Capture the cell that displays the provided text and extract its (x, y) central coordinate. 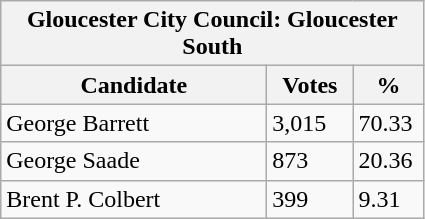
Brent P. Colbert (134, 199)
Votes (310, 85)
George Barrett (134, 123)
% (388, 85)
399 (310, 199)
20.36 (388, 161)
9.31 (388, 199)
George Saade (134, 161)
3,015 (310, 123)
Candidate (134, 85)
70.33 (388, 123)
Gloucester City Council: Gloucester South (212, 34)
873 (310, 161)
